Scan for the cell matching the given text and deliver its [x, y] coordinate at center. 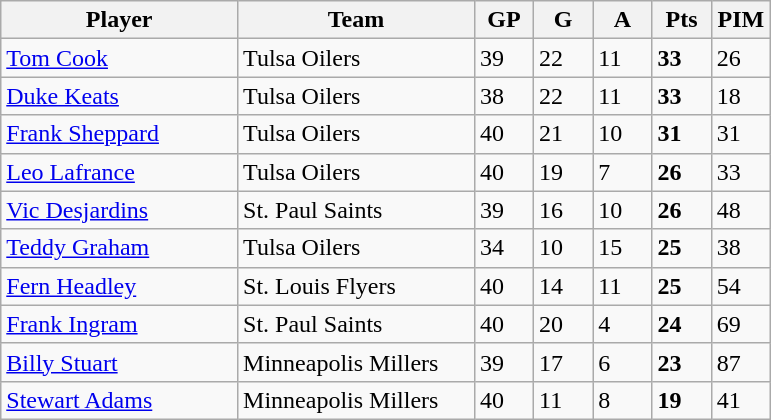
21 [564, 134]
Vic Desjardins [120, 210]
Frank Sheppard [120, 134]
G [564, 20]
A [622, 20]
23 [682, 362]
Frank Ingram [120, 324]
Tom Cook [120, 58]
7 [622, 172]
8 [622, 400]
48 [740, 210]
4 [622, 324]
69 [740, 324]
Duke Keats [120, 96]
41 [740, 400]
15 [622, 248]
16 [564, 210]
Leo Lafrance [120, 172]
GP [504, 20]
Fern Headley [120, 286]
Pts [682, 20]
Billy Stuart [120, 362]
6 [622, 362]
Stewart Adams [120, 400]
14 [564, 286]
20 [564, 324]
18 [740, 96]
17 [564, 362]
PIM [740, 20]
34 [504, 248]
Team [356, 20]
Player [120, 20]
24 [682, 324]
Teddy Graham [120, 248]
St. Louis Flyers [356, 286]
54 [740, 286]
87 [740, 362]
